Detect which cell encompasses the target text, then output its [X, Y] center coordinate. 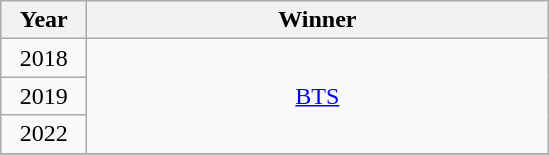
Winner [318, 20]
2019 [44, 96]
2018 [44, 58]
BTS [318, 96]
Year [44, 20]
2022 [44, 134]
